Pinpoint the cell where the given text exists, returning its (x, y) midpoint coordinate. 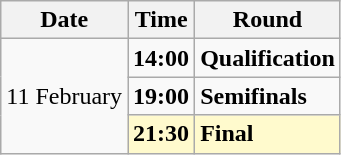
21:30 (162, 134)
Qualification (268, 58)
Final (268, 134)
11 February (64, 96)
19:00 (162, 96)
Date (64, 20)
14:00 (162, 58)
Time (162, 20)
Round (268, 20)
Semifinals (268, 96)
